Return (X, Y) of the center of cell containing provided text 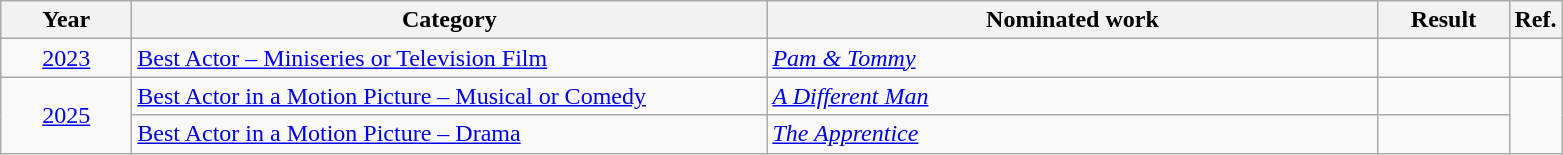
Nominated work (1072, 20)
2023 (66, 58)
Ref. (1536, 20)
Best Actor – Miniseries or Television Film (450, 58)
Year (66, 20)
Category (450, 20)
2025 (66, 115)
Best Actor in a Motion Picture – Musical or Comedy (450, 96)
The Apprentice (1072, 134)
Best Actor in a Motion Picture – Drama (450, 134)
A Different Man (1072, 96)
Pam & Tommy (1072, 58)
Result (1444, 20)
